Output the [x, y] coordinate of the center of the cell containing the given text.  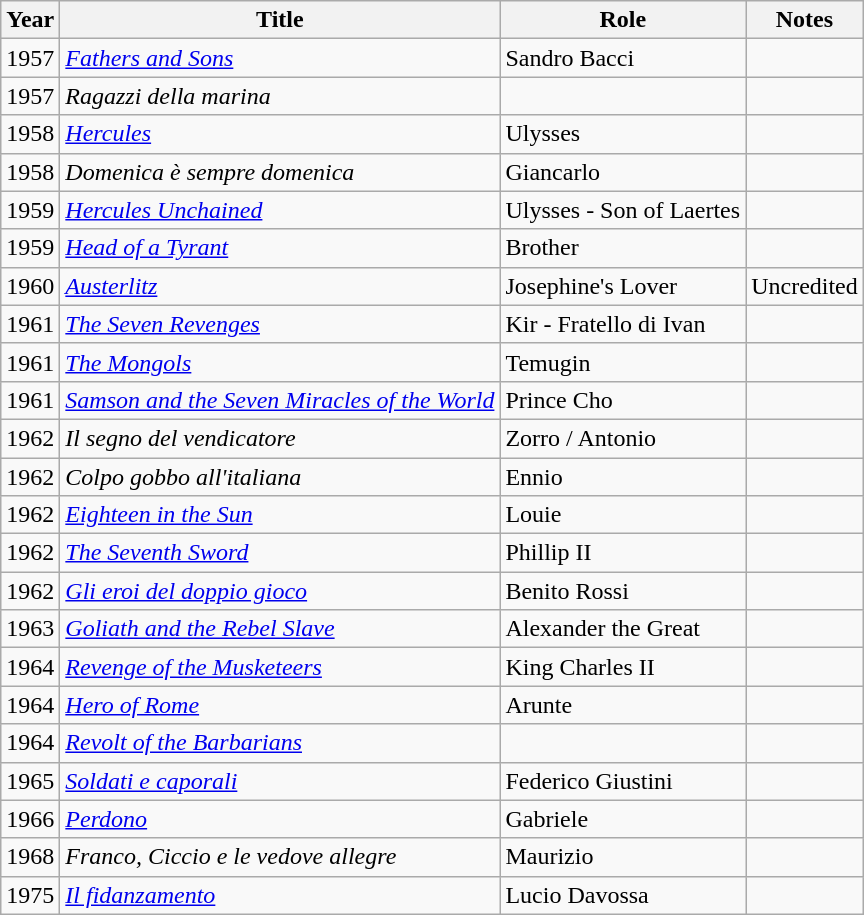
Franco, Ciccio e le vedove allegre [280, 857]
Il fidanzamento [280, 895]
Hero of Rome [280, 705]
Revolt of the Barbarians [280, 743]
Zorro / Antonio [623, 438]
Prince Cho [623, 400]
Fathers and Sons [280, 58]
Head of a Tyrant [280, 248]
Lucio Davossa [623, 895]
1963 [30, 629]
Domenica è sempre domenica [280, 172]
Year [30, 20]
The Seven Revenges [280, 324]
Goliath and the Rebel Slave [280, 629]
Temugin [623, 362]
Hercules Unchained [280, 210]
Gabriele [623, 819]
Gli eroi del doppio gioco [280, 591]
Kir - Fratello di Ivan [623, 324]
The Seventh Sword [280, 553]
Maurizio [623, 857]
Ennio [623, 477]
1975 [30, 895]
Austerlitz [280, 286]
Ulysses - Son of Laertes [623, 210]
Role [623, 20]
1965 [30, 781]
Giancarlo [623, 172]
Perdono [280, 819]
Soldati e caporali [280, 781]
Revenge of the Musketeers [280, 667]
Federico Giustini [623, 781]
Eighteen in the Sun [280, 515]
Sandro Bacci [623, 58]
Louie [623, 515]
The Mongols [280, 362]
Phillip II [623, 553]
Ragazzi della marina [280, 96]
King Charles II [623, 667]
Josephine's Lover [623, 286]
1966 [30, 819]
Benito Rossi [623, 591]
Brother [623, 248]
Colpo gobbo all'italiana [280, 477]
1960 [30, 286]
1968 [30, 857]
Ulysses [623, 134]
Title [280, 20]
Notes [805, 20]
Il segno del vendicatore [280, 438]
Arunte [623, 705]
Samson and the Seven Miracles of the World [280, 400]
Alexander the Great [623, 629]
Hercules [280, 134]
Uncredited [805, 286]
